Search for the cell housing the specified text and yield its [X, Y] center coordinate. 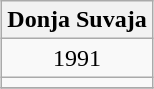
1991 [77, 58]
Donja Suvaja [77, 20]
